Identify which cell holds the provided text, then report its [X, Y] central coordinate. 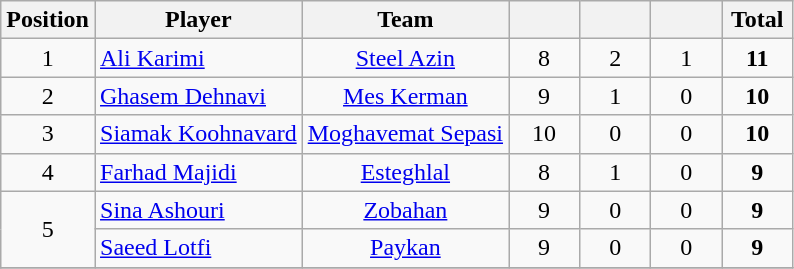
Team [405, 20]
Steel Azin [405, 58]
Mes Kerman [405, 96]
Farhad Majidi [198, 172]
Siamak Koohnavard [198, 134]
Sina Ashouri [198, 210]
Esteghlal [405, 172]
11 [758, 58]
Player [198, 20]
Paykan [405, 248]
4 [48, 172]
Ghasem Dehnavi [198, 96]
Zobahan [405, 210]
Ali Karimi [198, 58]
3 [48, 134]
5 [48, 229]
Position [48, 20]
Total [758, 20]
Saeed Lotfi [198, 248]
Moghavemat Sepasi [405, 134]
